Extract the (X, Y) coordinate from the center of the cell holding the provided text.  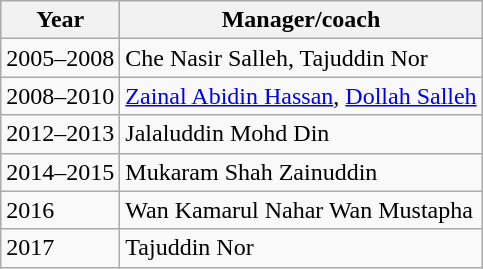
Mukaram Shah Zainuddin (301, 172)
Jalaluddin Mohd Din (301, 134)
2017 (60, 248)
Manager/coach (301, 20)
Zainal Abidin Hassan, Dollah Salleh (301, 96)
2012–2013 (60, 134)
Che Nasir Salleh, Tajuddin Nor (301, 58)
2005–2008 (60, 58)
Wan Kamarul Nahar Wan Mustapha (301, 210)
2014–2015 (60, 172)
Tajuddin Nor (301, 248)
2008–2010 (60, 96)
Year (60, 20)
2016 (60, 210)
